Return the (x, y) coordinate for the center point of the cell that contains the specified text.  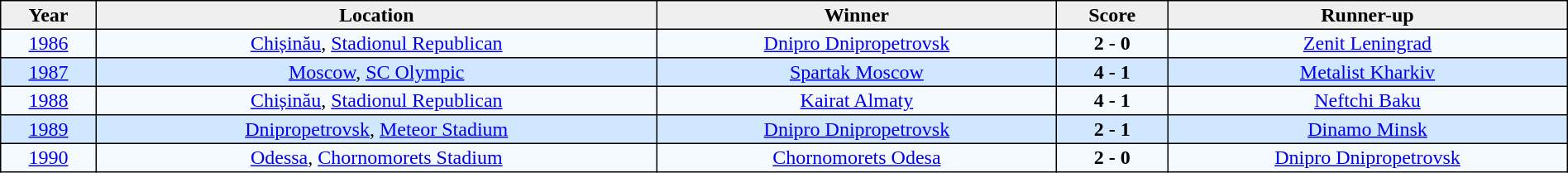
1990 (49, 157)
Chornomorets Odesa (857, 157)
1986 (49, 43)
Spartak Moscow (857, 72)
Dnipropetrovsk, Meteor Stadium (376, 129)
1987 (49, 72)
Score (1112, 15)
Winner (857, 15)
Zenit Leningrad (1368, 43)
1988 (49, 100)
Location (376, 15)
Dinamo Minsk (1368, 129)
Metalist Kharkiv (1368, 72)
Kairat Almaty (857, 100)
Year (49, 15)
Neftchi Baku (1368, 100)
Moscow, SC Olympic (376, 72)
Odessa, Chornomorets Stadium (376, 157)
1989 (49, 129)
2 - 1 (1112, 129)
Runner-up (1368, 15)
